Pinpoint the cell where the given text exists, returning its [x, y] midpoint coordinate. 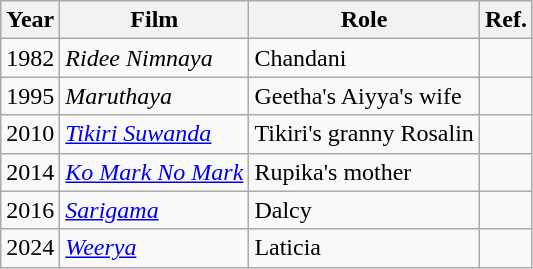
Laticia [364, 248]
Geetha's Aiyya's wife [364, 96]
Rupika's mother [364, 172]
1982 [30, 58]
Tikiri's granny Rosalin [364, 134]
Sarigama [154, 210]
2016 [30, 210]
Weerya [154, 248]
Ridee Nimnaya [154, 58]
2010 [30, 134]
Ko Mark No Mark [154, 172]
Ref. [506, 20]
Chandani [364, 58]
Dalcy [364, 210]
Role [364, 20]
Maruthaya [154, 96]
2014 [30, 172]
Tikiri Suwanda [154, 134]
Year [30, 20]
Film [154, 20]
2024 [30, 248]
1995 [30, 96]
